Determine the [X, Y] coordinate at the center of the cell enclosing the given text.  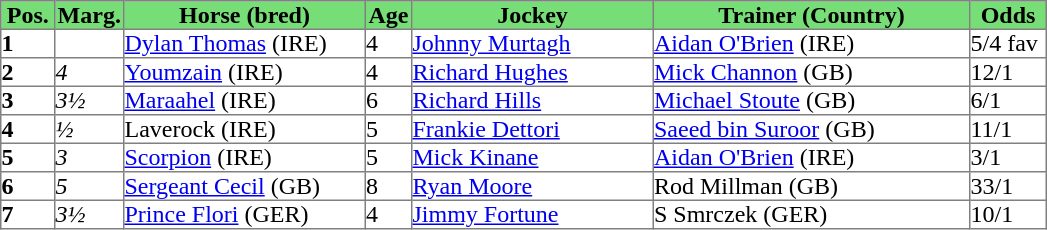
11/1 [1008, 129]
Youmzain (IRE) [245, 72]
Mick Kinane [533, 157]
6/1 [1008, 100]
10/1 [1008, 214]
Sergeant Cecil (GB) [245, 186]
Dylan Thomas (IRE) [245, 43]
Johnny Murtagh [533, 43]
Rod Millman (GB) [811, 186]
½ [90, 129]
Marg. [90, 15]
Richard Hughes [533, 72]
Jimmy Fortune [533, 214]
S Smrczek (GER) [811, 214]
Scorpion (IRE) [245, 157]
Horse (bred) [245, 15]
Age [388, 15]
33/1 [1008, 186]
7 [28, 214]
Ryan Moore [533, 186]
Laverock (IRE) [245, 129]
Frankie Dettori [533, 129]
Saeed bin Suroor (GB) [811, 129]
1 [28, 43]
Mick Channon (GB) [811, 72]
5/4 fav [1008, 43]
8 [388, 186]
Odds [1008, 15]
Pos. [28, 15]
Michael Stoute (GB) [811, 100]
3/1 [1008, 157]
Trainer (Country) [811, 15]
2 [28, 72]
Jockey [533, 15]
12/1 [1008, 72]
Prince Flori (GER) [245, 214]
Maraahel (IRE) [245, 100]
Richard Hills [533, 100]
